Provide the [X, Y] coordinate of the cell's center where the given text is located.  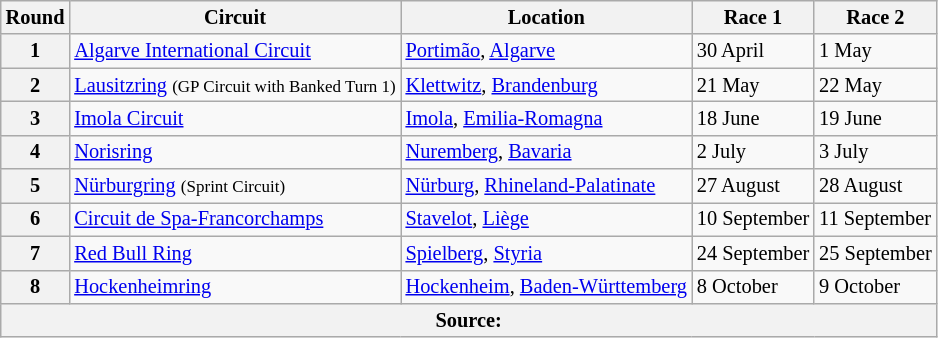
22 May [875, 85]
8 [36, 287]
Source: [469, 320]
Lausitzring (GP Circuit with Banked Turn 1) [234, 85]
Race 2 [875, 17]
27 August [753, 186]
Race 1 [753, 17]
Location [546, 17]
3 July [875, 152]
30 April [753, 51]
1 May [875, 51]
5 [36, 186]
Klettwitz, Brandenburg [546, 85]
Algarve International Circuit [234, 51]
24 September [753, 253]
18 June [753, 118]
6 [36, 219]
Nürburg, Rhineland-Palatinate [546, 186]
4 [36, 152]
7 [36, 253]
Hockenheim, Baden-Württemberg [546, 287]
Red Bull Ring [234, 253]
Round [36, 17]
3 [36, 118]
19 June [875, 118]
1 [36, 51]
9 October [875, 287]
2 July [753, 152]
10 September [753, 219]
25 September [875, 253]
Circuit de Spa-Francorchamps [234, 219]
28 August [875, 186]
Imola Circuit [234, 118]
Imola, Emilia-Romagna [546, 118]
21 May [753, 85]
Spielberg, Styria [546, 253]
Portimão, Algarve [546, 51]
Circuit [234, 17]
2 [36, 85]
Norisring [234, 152]
Hockenheimring [234, 287]
11 September [875, 219]
8 October [753, 287]
Stavelot, Liège [546, 219]
Nürburgring (Sprint Circuit) [234, 186]
Nuremberg, Bavaria [546, 152]
